Locate the cell with the specified text and output its [X, Y] center coordinate. 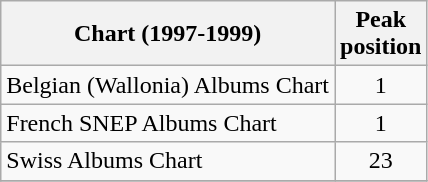
Peakposition [380, 34]
Chart (1997-1999) [168, 34]
23 [380, 161]
French SNEP Albums Chart [168, 123]
Belgian (Wallonia) Albums Chart [168, 85]
Swiss Albums Chart [168, 161]
